Scan for the cell matching the given text and deliver its (x, y) coordinate at center. 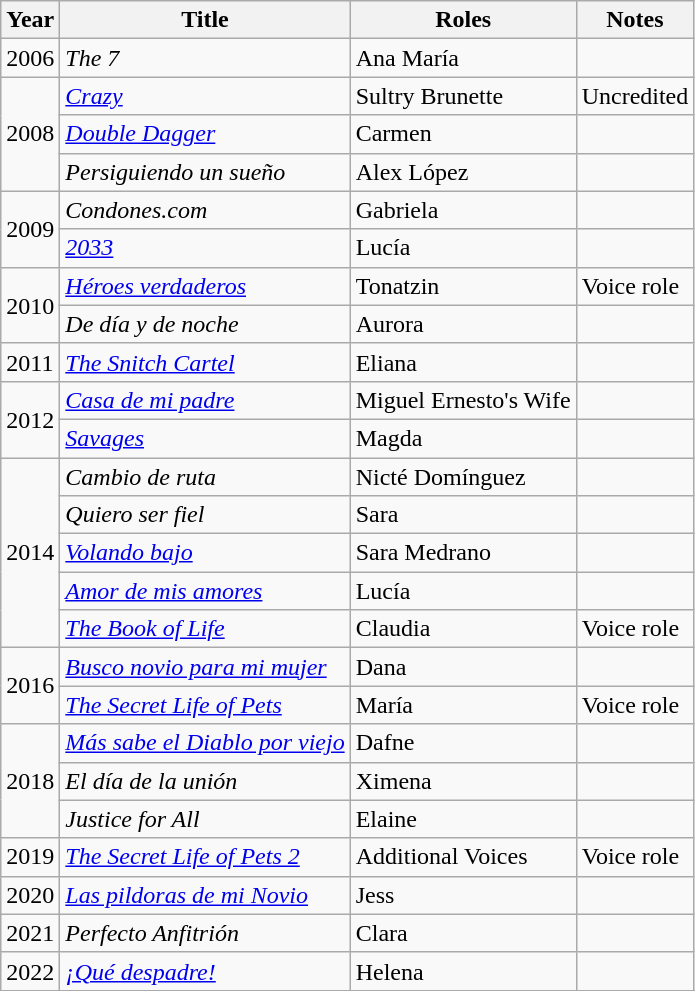
2008 (30, 134)
Helena (463, 971)
Volando bajo (205, 553)
Jess (463, 895)
Persiguiendo un sueño (205, 172)
2020 (30, 895)
Dana (463, 667)
2012 (30, 419)
Perfecto Anfitrión (205, 933)
Year (30, 20)
Ximena (463, 781)
Alex López (463, 172)
2021 (30, 933)
2009 (30, 229)
The Book of Life (205, 629)
2033 (205, 248)
De día y de noche (205, 324)
Clara (463, 933)
Aurora (463, 324)
María (463, 705)
Eliana (463, 362)
2016 (30, 686)
Sultry Brunette (463, 96)
Ana María (463, 58)
2014 (30, 553)
2018 (30, 781)
Claudia (463, 629)
2022 (30, 971)
2019 (30, 857)
Sara Medrano (463, 553)
¡Qué despadre! (205, 971)
Elaine (463, 819)
Quiero ser fiel (205, 515)
The Secret Life of Pets 2 (205, 857)
Sara (463, 515)
Carmen (463, 134)
2010 (30, 305)
Dafne (463, 743)
Magda (463, 438)
Condones.com (205, 210)
Tonatzin (463, 286)
The 7 (205, 58)
Savages (205, 438)
Héroes verdaderos (205, 286)
Double Dagger (205, 134)
Title (205, 20)
2006 (30, 58)
The Snitch Cartel (205, 362)
Las pildoras de mi Novio (205, 895)
Additional Voices (463, 857)
2011 (30, 362)
Gabriela (463, 210)
Justice for All (205, 819)
Roles (463, 20)
Crazy (205, 96)
The Secret Life of Pets (205, 705)
Casa de mi padre (205, 400)
Busco novio para mi mujer (205, 667)
Más sabe el Diablo por viejo (205, 743)
Uncredited (635, 96)
Amor de mis amores (205, 591)
Notes (635, 20)
Nicté Domínguez (463, 477)
El día de la unión (205, 781)
Miguel Ernesto's Wife (463, 400)
Cambio de ruta (205, 477)
